Return (x, y) of the center of cell containing provided text 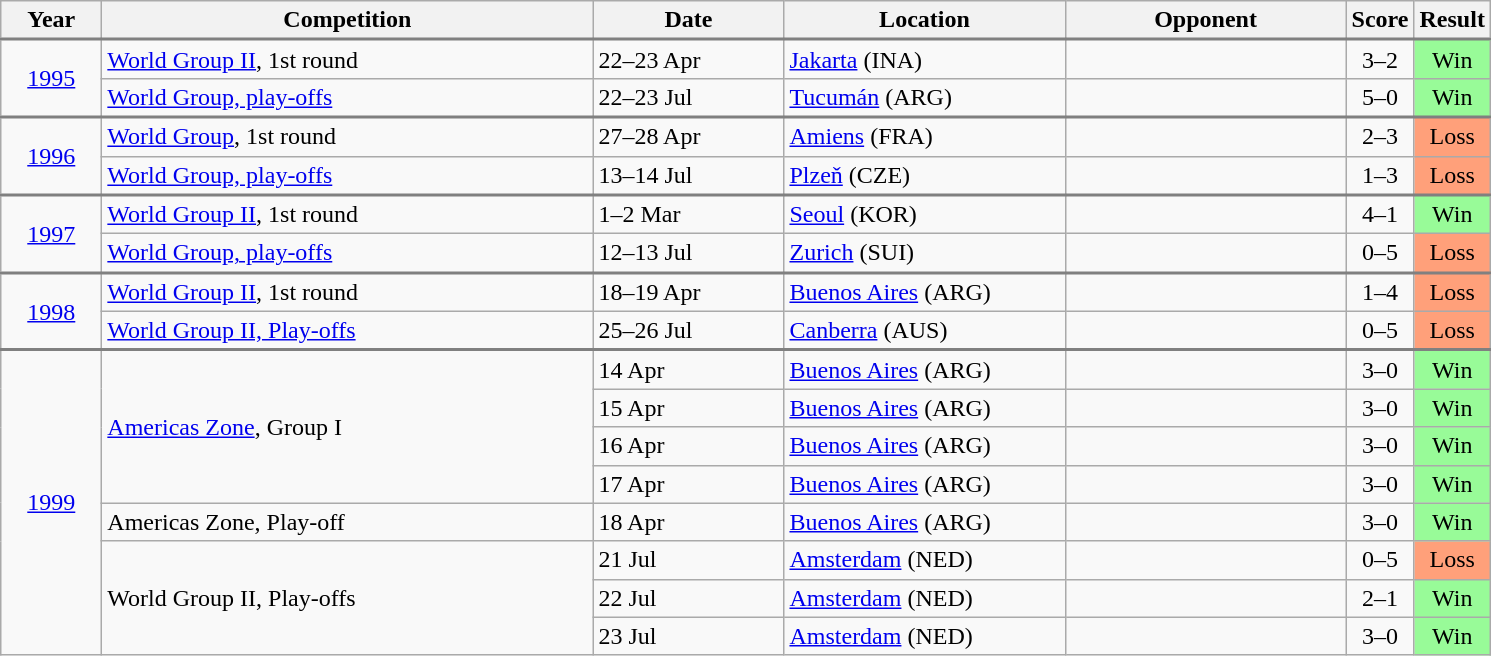
World Group, 1st round (348, 136)
1998 (52, 311)
Jakarta (INA) (924, 60)
18 Apr (688, 522)
21 Jul (688, 560)
Result (1452, 20)
1995 (52, 79)
Plzeň (CZE) (924, 176)
13–14 Jul (688, 176)
4–1 (1380, 214)
2–1 (1380, 598)
Competition (348, 20)
22–23 Jul (688, 98)
17 Apr (688, 484)
Location (924, 20)
12–13 Jul (688, 254)
14 Apr (688, 370)
Score (1380, 20)
16 Apr (688, 446)
Americas Zone, Play-off (348, 522)
15 Apr (688, 408)
5–0 (1380, 98)
Amiens (FRA) (924, 136)
23 Jul (688, 636)
1–2 Mar (688, 214)
2–3 (1380, 136)
1996 (52, 156)
Canberra (AUS) (924, 330)
1997 (52, 234)
1–3 (1380, 176)
1999 (52, 502)
Tucumán (ARG) (924, 98)
Opponent (1206, 20)
1–4 (1380, 292)
Americas Zone, Group I (348, 426)
Seoul (KOR) (924, 214)
Date (688, 20)
3–2 (1380, 60)
18–19 Apr (688, 292)
25–26 Jul (688, 330)
22 Jul (688, 598)
22–23 Apr (688, 60)
27–28 Apr (688, 136)
Zurich (SUI) (924, 254)
Year (52, 20)
